Search for the cell housing the specified text and yield its (X, Y) center coordinate. 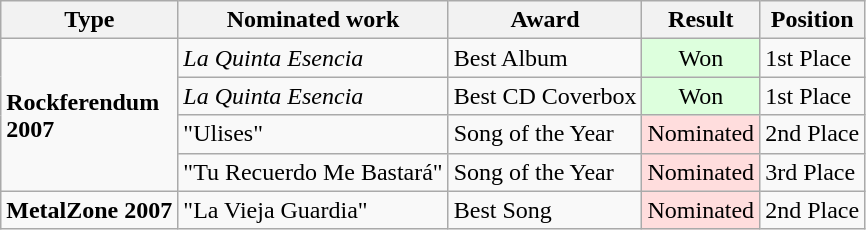
MetalZone 2007 (90, 210)
Position (812, 20)
Rockferendum2007 (90, 115)
"Ulises" (313, 134)
"Tu Recuerdo Me Bastará" (313, 172)
Best Album (545, 58)
"La Vieja Guardia" (313, 210)
Award (545, 20)
Type (90, 20)
Best Song (545, 210)
Result (701, 20)
Nominated work (313, 20)
3rd Place (812, 172)
Best CD Coverbox (545, 96)
